Pinpoint the cell where the given text exists, returning its (X, Y) midpoint coordinate. 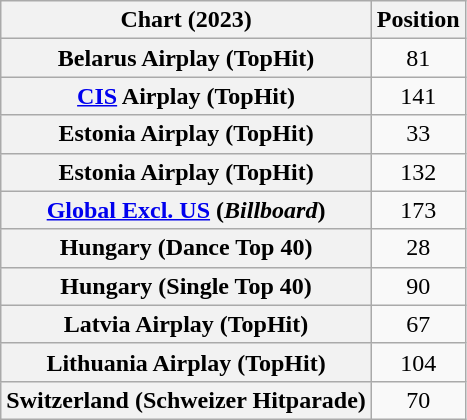
Hungary (Dance Top 40) (186, 248)
90 (418, 286)
67 (418, 324)
Latvia Airplay (TopHit) (186, 324)
70 (418, 400)
81 (418, 58)
104 (418, 362)
Global Excl. US (Billboard) (186, 210)
173 (418, 210)
Belarus Airplay (TopHit) (186, 58)
Hungary (Single Top 40) (186, 286)
Lithuania Airplay (TopHit) (186, 362)
Switzerland (Schweizer Hitparade) (186, 400)
132 (418, 172)
28 (418, 248)
141 (418, 96)
CIS Airplay (TopHit) (186, 96)
Position (418, 20)
33 (418, 134)
Chart (2023) (186, 20)
